Return the [x, y] coordinate for the center point of the cell that contains the specified text.  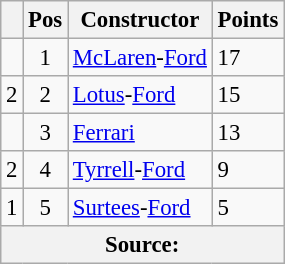
Pos [46, 20]
Tyrrell-Ford [140, 170]
9 [248, 170]
Points [248, 20]
13 [248, 133]
17 [248, 58]
3 [46, 133]
Ferrari [140, 133]
15 [248, 95]
Constructor [140, 20]
Lotus-Ford [140, 95]
4 [46, 170]
Source: [142, 245]
Surtees-Ford [140, 208]
McLaren-Ford [140, 58]
